Scan for the cell matching the given text and deliver its (X, Y) coordinate at center. 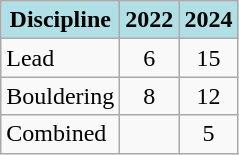
2022 (150, 20)
8 (150, 96)
12 (208, 96)
6 (150, 58)
Combined (60, 134)
Bouldering (60, 96)
Lead (60, 58)
Discipline (60, 20)
2024 (208, 20)
15 (208, 58)
5 (208, 134)
